Return [x, y] of the center of cell containing provided text 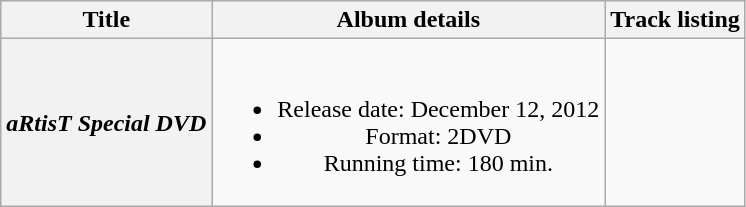
Track listing [676, 20]
Release date: December 12, 2012Format: 2DVDRunning time: 180 min. [408, 122]
Album details [408, 20]
aRtisT Special DVD [106, 122]
Title [106, 20]
